Provide the (X, Y) coordinate of the cell's center where the given text is located.  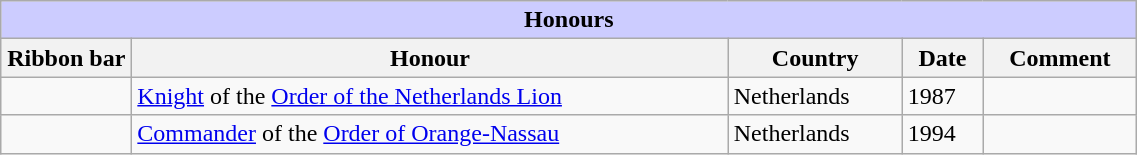
Ribbon bar (66, 58)
Country (815, 58)
1987 (942, 96)
Comment (1060, 58)
Commander of the Order of Orange-Nassau (430, 134)
Date (942, 58)
Knight of the Order of the Netherlands Lion (430, 96)
Honours (569, 20)
1994 (942, 134)
Honour (430, 58)
